Pinpoint the cell where the given text exists, returning its (x, y) midpoint coordinate. 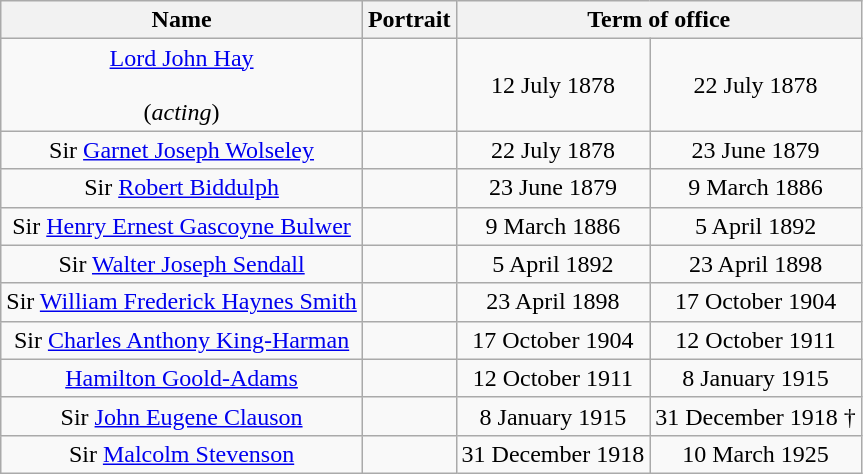
Lord John Hay(acting) (182, 85)
Sir John Eugene Clauson (182, 416)
Sir Garnet Joseph Wolseley (182, 150)
31 December 1918 (553, 454)
Sir Malcolm Stevenson (182, 454)
Portrait (409, 20)
Sir Robert Biddulph (182, 188)
Name (182, 20)
12 July 1878 (553, 85)
Hamilton Goold-Adams (182, 378)
Sir Charles Anthony King-Harman (182, 340)
Sir William Frederick Haynes Smith (182, 302)
Sir Henry Ernest Gascoyne Bulwer (182, 226)
Sir Walter Joseph Sendall (182, 264)
10 March 1925 (756, 454)
31 December 1918 † (756, 416)
Term of office (658, 20)
